Provide the [X, Y] coordinate of the cell's center where the given text is located.  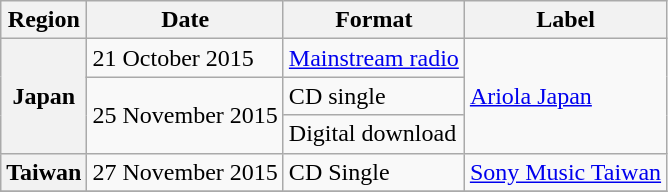
Mainstream radio [374, 58]
27 November 2015 [185, 172]
Digital download [374, 134]
21 October 2015 [185, 58]
Date [185, 20]
Region [44, 20]
Ariola Japan [565, 96]
Label [565, 20]
Sony Music Taiwan [565, 172]
25 November 2015 [185, 115]
Japan [44, 96]
Taiwan [44, 172]
CD single [374, 96]
CD Single [374, 172]
Format [374, 20]
